For the text-containing cell, return its midpoint in (x, y) coordinate format. 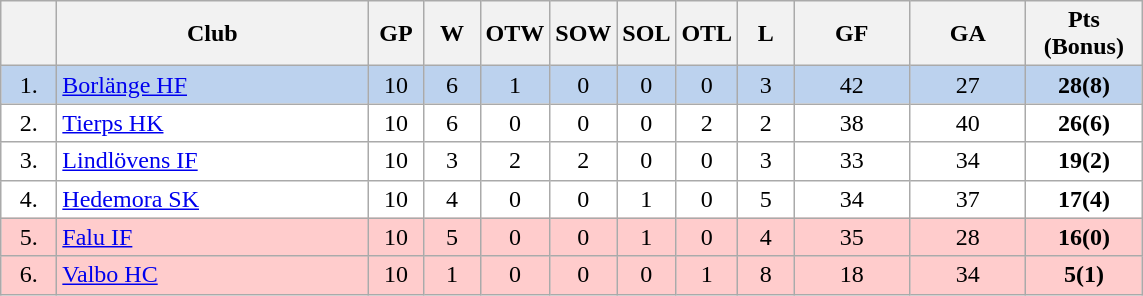
Club (212, 34)
Falu IF (212, 237)
6. (29, 275)
16(0) (1084, 237)
40 (968, 123)
3. (29, 161)
GP (396, 34)
Lindlövens IF (212, 161)
8 (766, 275)
SOL (646, 34)
18 (852, 275)
1. (29, 85)
Borlänge HF (212, 85)
Valbo HC (212, 275)
5. (29, 237)
W (452, 34)
4. (29, 199)
5(1) (1084, 275)
GA (968, 34)
27 (968, 85)
Hedemora SK (212, 199)
35 (852, 237)
Pts (Bonus) (1084, 34)
L (766, 34)
19(2) (1084, 161)
33 (852, 161)
Tierps HK (212, 123)
37 (968, 199)
GF (852, 34)
OTW (515, 34)
28 (968, 237)
SOW (584, 34)
26(6) (1084, 123)
42 (852, 85)
38 (852, 123)
28(8) (1084, 85)
2. (29, 123)
17(4) (1084, 199)
OTL (707, 34)
